Scan for the cell matching the given text and deliver its [x, y] coordinate at center. 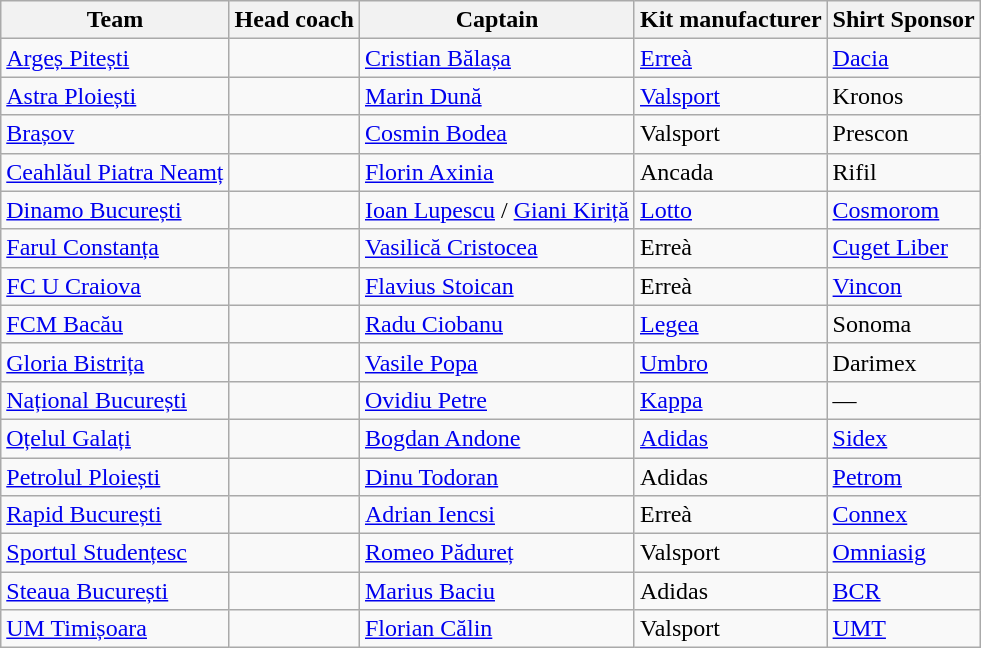
Team [115, 20]
Vasile Popa [496, 362]
Ovidiu Petre [496, 400]
Ceahlăul Piatra Neamț [115, 172]
Farul Constanța [115, 248]
Rapid București [115, 515]
Lotto [730, 210]
Petrom [904, 477]
Legea [730, 324]
Head coach [294, 20]
Kronos [904, 96]
— [904, 400]
Darimex [904, 362]
Captain [496, 20]
FCM Bacău [115, 324]
Umbro [730, 362]
Ancada [730, 172]
Romeo Pădureț [496, 553]
BCR [904, 591]
Florin Axinia [496, 172]
Bogdan Andone [496, 438]
Sportul Studențesc [115, 553]
Oțelul Galați [115, 438]
Connex [904, 515]
Argeș Pitești [115, 58]
Kit manufacturer [730, 20]
Național București [115, 400]
Vasilică Cristocea [496, 248]
Astra Ploiești [115, 96]
Cosmorom [904, 210]
Omniasig [904, 553]
Cosmin Bodea [496, 134]
Vincon [904, 286]
Radu Ciobanu [496, 324]
Florian Călin [496, 629]
Kappa [730, 400]
Prescon [904, 134]
Sidex [904, 438]
Brașov [115, 134]
Marius Baciu [496, 591]
Dinamo București [115, 210]
Cristian Bălașa [496, 58]
Adrian Iencsi [496, 515]
Gloria Bistrița [115, 362]
Rifil [904, 172]
Petrolul Ploiești [115, 477]
Marin Dună [496, 96]
UMT [904, 629]
Steaua București [115, 591]
Flavius Stoican [496, 286]
Dacia [904, 58]
Cuget Liber [904, 248]
Shirt Sponsor [904, 20]
Ioan Lupescu / Giani Kiriță [496, 210]
FC U Craiova [115, 286]
UM Timișoara [115, 629]
Dinu Todoran [496, 477]
Sonoma [904, 324]
